Extract the (x, y) coordinate from the center of the cell holding the provided text.  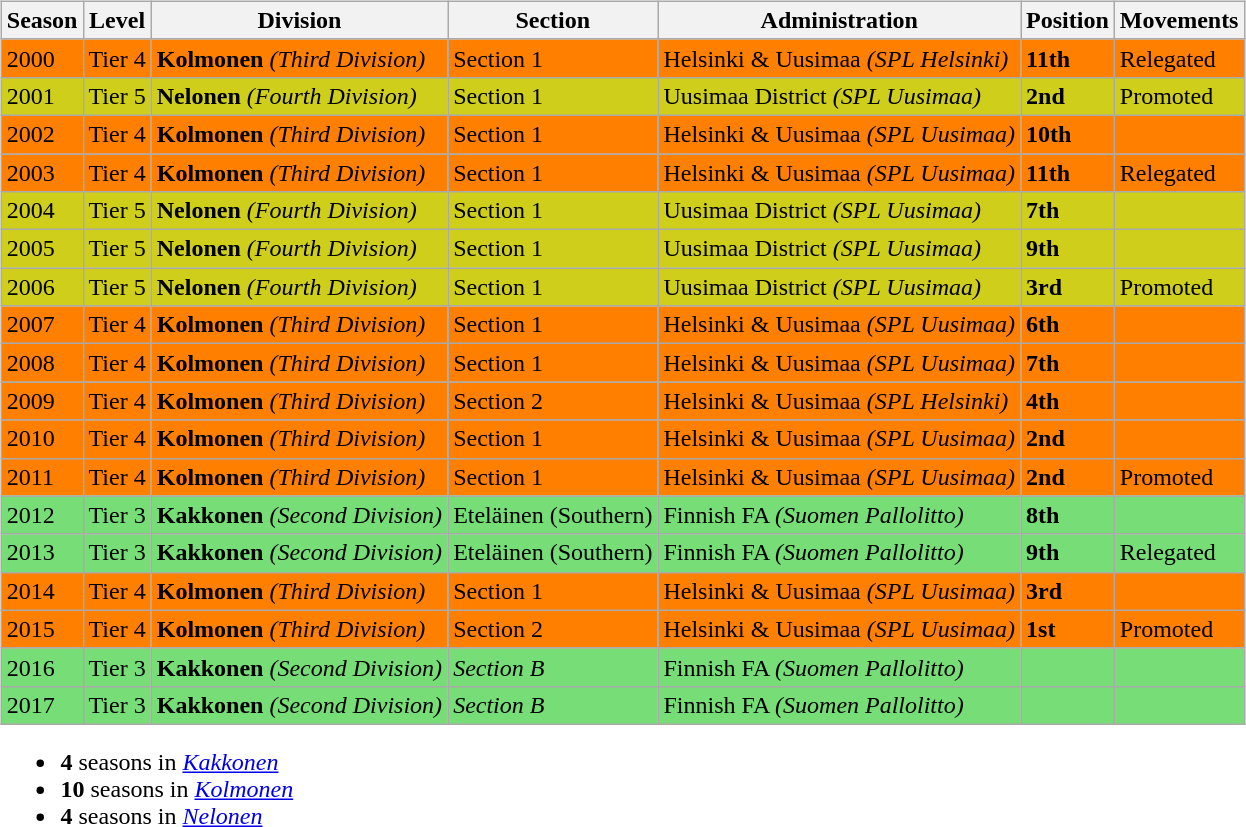
2006 (42, 287)
2011 (42, 477)
2014 (42, 591)
2016 (42, 667)
2000 (42, 58)
2001 (42, 96)
2005 (42, 249)
2007 (42, 325)
2015 (42, 629)
Level (117, 20)
10th (1068, 134)
2012 (42, 515)
6th (1068, 325)
Administration (840, 20)
1st (1068, 629)
Section (553, 20)
2013 (42, 553)
Season (42, 20)
2004 (42, 211)
Division (299, 20)
2017 (42, 705)
4th (1068, 401)
2009 (42, 401)
Position (1068, 20)
2002 (42, 134)
Movements (1179, 20)
2003 (42, 173)
2008 (42, 363)
2010 (42, 439)
8th (1068, 515)
